Output the (x, y) coordinate of the center of the cell containing the given text.  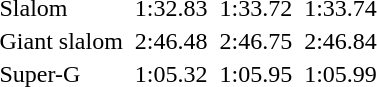
2:46.75 (256, 41)
2:46.48 (171, 41)
